Return (x, y) of the center of cell containing provided text 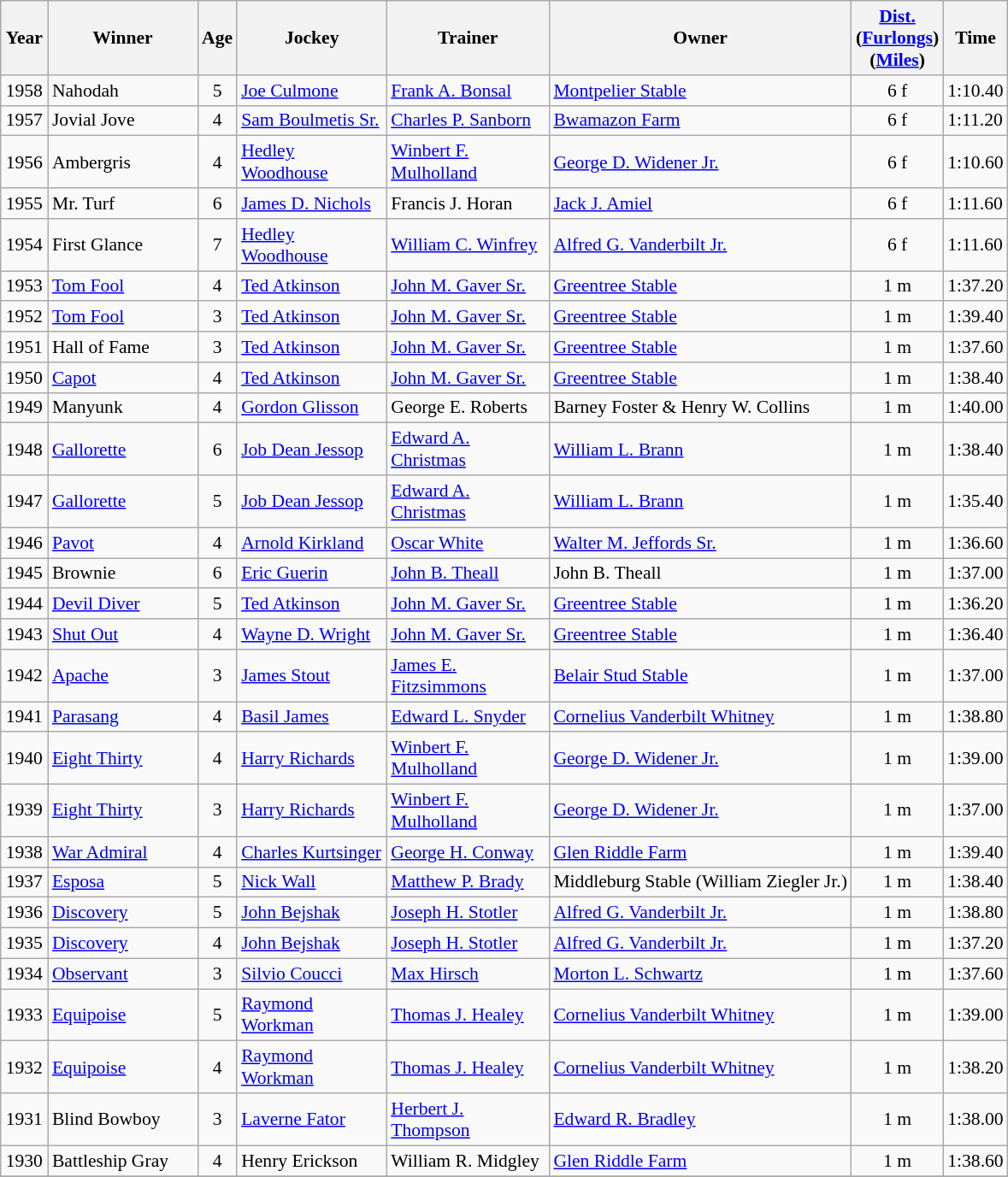
Frank A. Bonsal (468, 91)
1945 (24, 574)
1957 (24, 121)
1948 (24, 450)
Owner (700, 38)
1938 (24, 852)
Blind Bowboy (123, 1120)
Nahodah (123, 91)
1:10.40 (975, 91)
1942 (24, 675)
1934 (24, 974)
1958 (24, 91)
Morton L. Schwartz (700, 974)
Barney Foster & Henry W. Collins (700, 408)
Dist. (Furlongs)(Miles) (898, 38)
1941 (24, 717)
1939 (24, 810)
Trainer (468, 38)
Brownie (123, 574)
1:11.20 (975, 121)
Observant (123, 974)
1943 (24, 634)
Silvio Coucci (311, 974)
Arnold Kirkland (311, 543)
William C. Winfrey (468, 244)
Time (975, 38)
Max Hirsch (468, 974)
Apache (123, 675)
1949 (24, 408)
1935 (24, 944)
Mr. Turf (123, 203)
Charles Kurtsinger (311, 852)
Matthew P. Brady (468, 882)
Jovial Jove (123, 121)
1940 (24, 759)
Nick Wall (311, 882)
1933 (24, 1015)
Middleburg Stable (William Ziegler Jr.) (700, 882)
1952 (24, 317)
James E. Fitzsimmons (468, 675)
1931 (24, 1120)
1951 (24, 347)
Pavot (123, 543)
Joe Culmone (311, 91)
1956 (24, 162)
Capot (123, 378)
1:38.20 (975, 1067)
1947 (24, 501)
7 (217, 244)
1:35.40 (975, 501)
James Stout (311, 675)
1:38.00 (975, 1120)
Winner (123, 38)
First Glance (123, 244)
George E. Roberts (468, 408)
1937 (24, 882)
1:40.00 (975, 408)
Sam Boulmetis Sr. (311, 121)
Bwamazon Farm (700, 121)
1954 (24, 244)
Parasang (123, 717)
Eric Guerin (311, 574)
Oscar White (468, 543)
Wayne D. Wright (311, 634)
Edward L. Snyder (468, 717)
Ambergris (123, 162)
Henry Erickson (311, 1161)
Year (24, 38)
1932 (24, 1067)
Esposa (123, 882)
1944 (24, 604)
Walter M. Jeffords Sr. (700, 543)
Devil Diver (123, 604)
1930 (24, 1161)
George H. Conway (468, 852)
Age (217, 38)
Gordon Glisson (311, 408)
Edward R. Bradley (700, 1120)
1:36.20 (975, 604)
1946 (24, 543)
Shut Out (123, 634)
Battleship Gray (123, 1161)
James D. Nichols (311, 203)
William R. Midgley (468, 1161)
1936 (24, 913)
Laverne Fator (311, 1120)
Jack J. Amiel (700, 203)
1:38.60 (975, 1161)
1953 (24, 286)
Montpelier Stable (700, 91)
Basil James (311, 717)
Francis J. Horan (468, 203)
1955 (24, 203)
1:36.60 (975, 543)
War Admiral (123, 852)
1:36.40 (975, 634)
1:10.60 (975, 162)
Charles P. Sanborn (468, 121)
Jockey (311, 38)
1950 (24, 378)
Manyunk (123, 408)
Hall of Fame (123, 347)
Belair Stud Stable (700, 675)
Herbert J. Thompson (468, 1120)
